Return [x, y] of the center of cell containing provided text 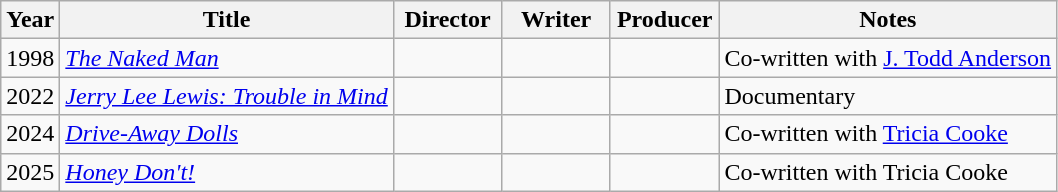
Writer [556, 20]
Honey Don't! [226, 172]
Jerry Lee Lewis: Trouble in Mind [226, 96]
Documentary [888, 96]
Co-written with J. Todd Anderson [888, 58]
Year [30, 20]
Producer [664, 20]
Title [226, 20]
The Naked Man [226, 58]
Drive-Away Dolls [226, 134]
2025 [30, 172]
Notes [888, 20]
2024 [30, 134]
1998 [30, 58]
Director [448, 20]
2022 [30, 96]
